Output the (X, Y) coordinate of the center of the cell containing the given text.  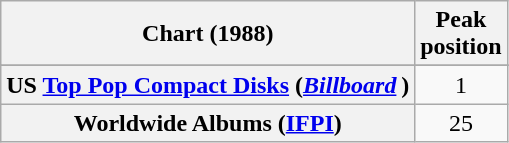
1 (461, 85)
Worldwide Albums (IFPI) (208, 123)
Chart (1988) (208, 34)
25 (461, 123)
Peakposition (461, 34)
US Top Pop Compact Disks (Billboard ) (208, 85)
